Return the (x, y) coordinate for the center point of the cell that contains the specified text.  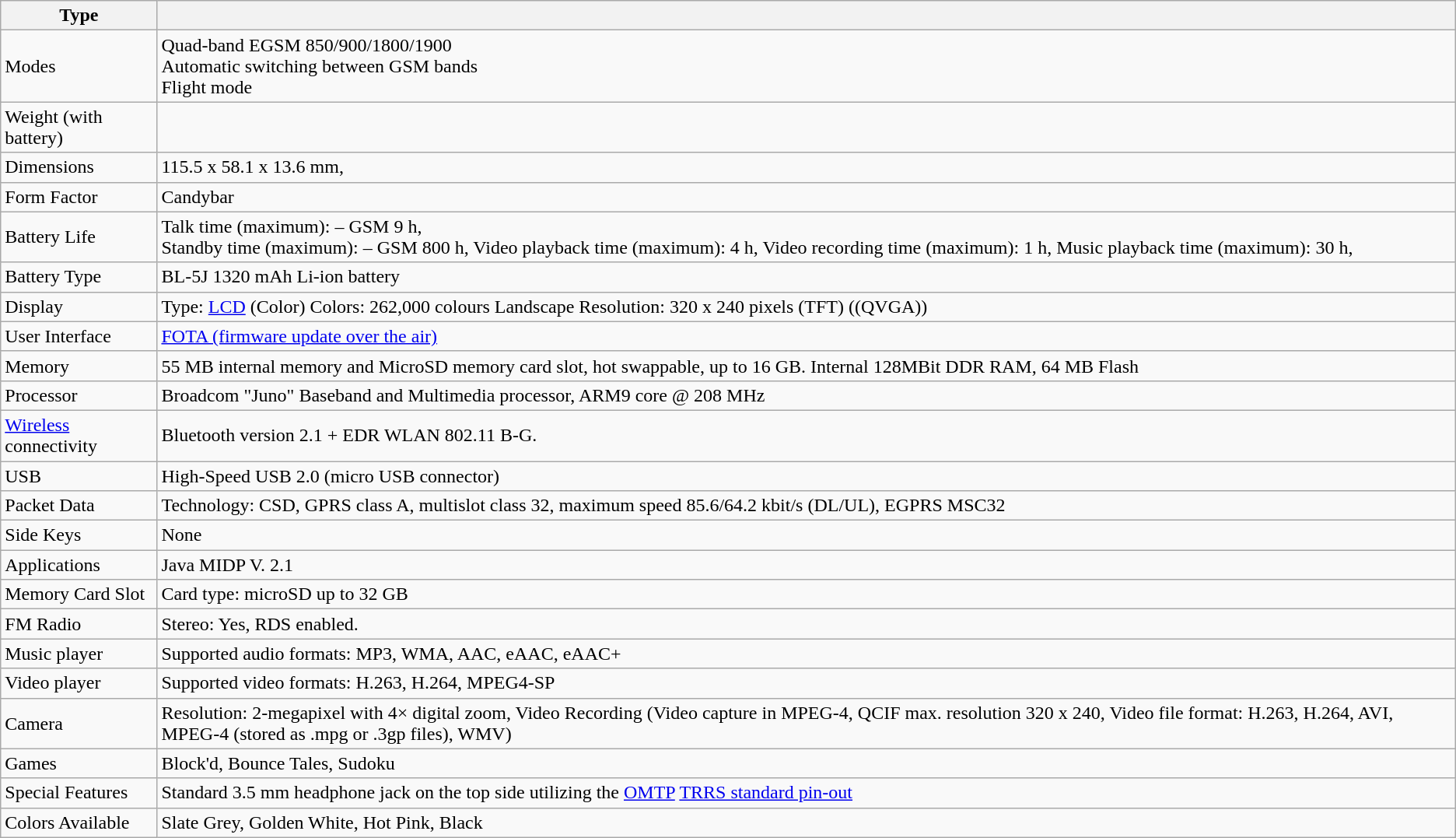
FOTA (firmware update over the air) (806, 336)
Block'd, Bounce Tales, Sudoku (806, 763)
Battery Type (79, 277)
BL-5J 1320 mAh Li-ion battery (806, 277)
Slate Grey, Golden White, Hot Pink, Black (806, 822)
Quad-band EGSM 850/900/1800/1900Automatic switching between GSM bandsFlight mode (806, 66)
Type (79, 16)
Special Features (79, 793)
Modes (79, 66)
55 MB internal memory and MicroSD memory card slot, hot swappable, up to 16 GB. Internal 128MBit DDR RAM, 64 MB Flash (806, 366)
Memory Card Slot (79, 594)
Card type: microSD up to 32 GB (806, 594)
Display (79, 307)
Colors Available (79, 822)
Processor (79, 395)
Packet Data (79, 506)
Video player (79, 683)
Standard 3.5 mm headphone jack on the top side utilizing the OMTP TRRS standard pin-out (806, 793)
Technology: CSD, GPRS class A, multislot class 32, maximum speed 85.6/64.2 kbit/s (DL/UL), EGPRS MSC32 (806, 506)
Battery Life (79, 237)
Weight (with battery) (79, 128)
Applications (79, 565)
Camera (79, 724)
Music player (79, 654)
Side Keys (79, 535)
None (806, 535)
Supported video formats: H.263, H.264, MPEG4-SP (806, 683)
High-Speed USB 2.0 (micro USB connector) (806, 475)
User Interface (79, 336)
Wireless connectivity (79, 436)
Type: LCD (Color) Colors: 262,000 colours Landscape Resolution: 320 x 240 pixels (TFT) ((QVGA)) (806, 307)
Dimensions (79, 167)
FM Radio (79, 624)
Bluetooth version 2.1 + EDR WLAN 802.11 B-G. (806, 436)
Memory (79, 366)
Form Factor (79, 197)
Stereo: Yes, RDS enabled. (806, 624)
Candybar (806, 197)
Broadcom "Juno" Baseband and Multimedia processor, ARM9 core @ 208 MHz (806, 395)
USB (79, 475)
Supported audio formats: MP3, WMA, AAC, eAAC, eAAC+ (806, 654)
Games (79, 763)
Java MIDP V. 2.1 (806, 565)
115.5 x 58.1 x 13.6 mm, (806, 167)
